Capture the cell that displays the provided text and extract its (x, y) central coordinate. 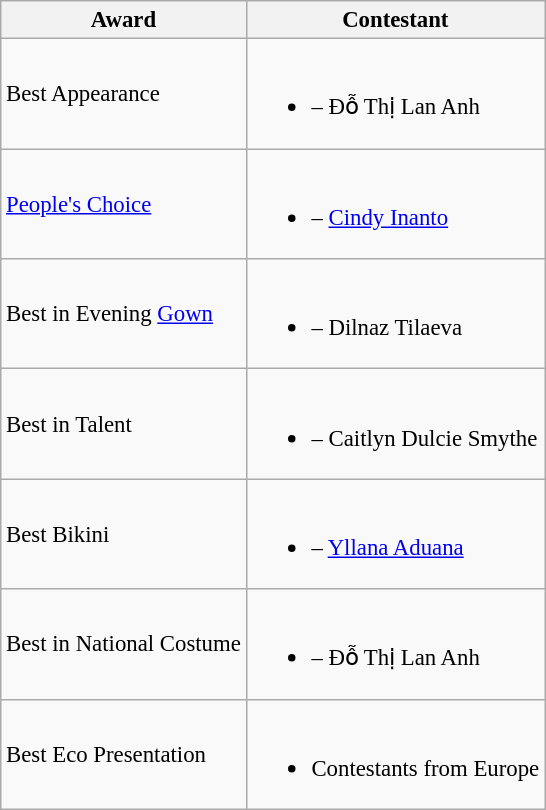
Best in Talent (124, 424)
Best in National Costume (124, 644)
– Caitlyn Dulcie Smythe (395, 424)
Contestant (395, 20)
– Dilnaz Tilaeva (395, 314)
Award (124, 20)
Best Appearance (124, 94)
People's Choice (124, 204)
Best Eco Presentation (124, 754)
Best in Evening Gown (124, 314)
– Yllana Aduana (395, 534)
Best Bikini (124, 534)
Contestants from Europe (395, 754)
– Cindy Inanto (395, 204)
